From the cell containing the given text, extract its center point as [X, Y] coordinate. 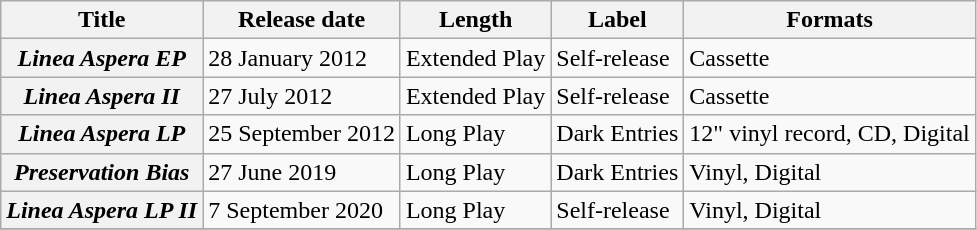
27 July 2012 [302, 96]
12" vinyl record, CD, Digital [830, 134]
Title [102, 20]
27 June 2019 [302, 172]
7 September 2020 [302, 210]
Release date [302, 20]
Formats [830, 20]
Linea Aspera EP [102, 58]
25 September 2012 [302, 134]
Linea Aspera II [102, 96]
Preservation Bias [102, 172]
Label [618, 20]
Length [475, 20]
Linea Aspera LP [102, 134]
Linea Aspera LP II [102, 210]
28 January 2012 [302, 58]
